Determine the (x, y) coordinate at the center of the cell enclosing the given text.  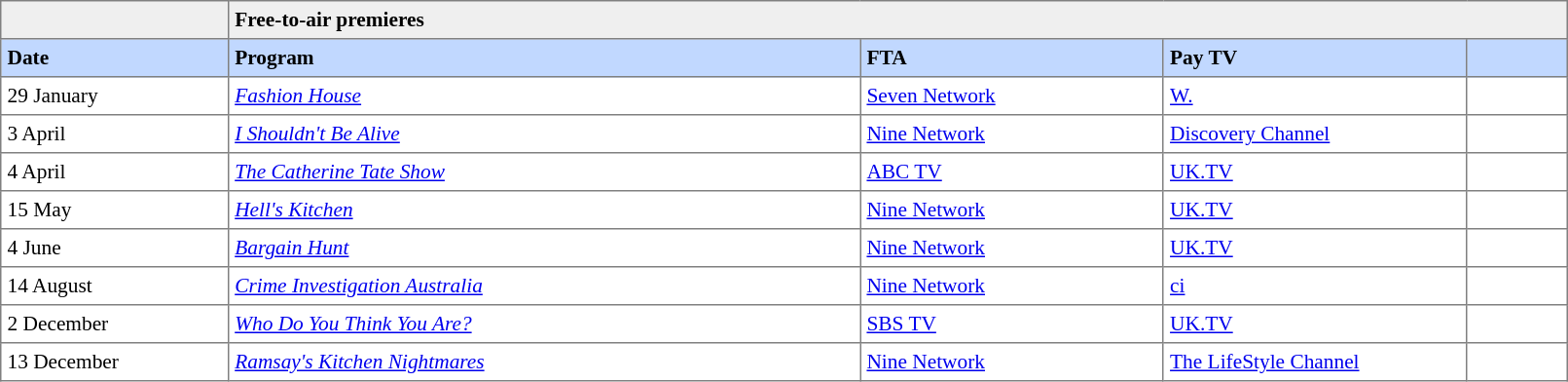
3 April (115, 134)
ABC TV (1012, 172)
13 December (115, 363)
15 May (115, 210)
Free-to-air premieres (897, 19)
I Shouldn't Be Alive (543, 134)
ci (1315, 286)
Program (543, 58)
Who Do You Think You Are? (543, 324)
W. (1315, 95)
Hell's Kitchen (543, 210)
Pay TV (1315, 58)
Fashion House (543, 95)
Discovery Channel (1315, 134)
SBS TV (1012, 324)
4 June (115, 248)
Seven Network (1012, 95)
The Catherine Tate Show (543, 172)
2 December (115, 324)
29 January (115, 95)
FTA (1012, 58)
4 April (115, 172)
Ramsay's Kitchen Nightmares (543, 363)
The LifeStyle Channel (1315, 363)
Crime Investigation Australia (543, 286)
Bargain Hunt (543, 248)
Date (115, 58)
14 August (115, 286)
